Determine the (X, Y) coordinate at the center of the cell enclosing the given text.  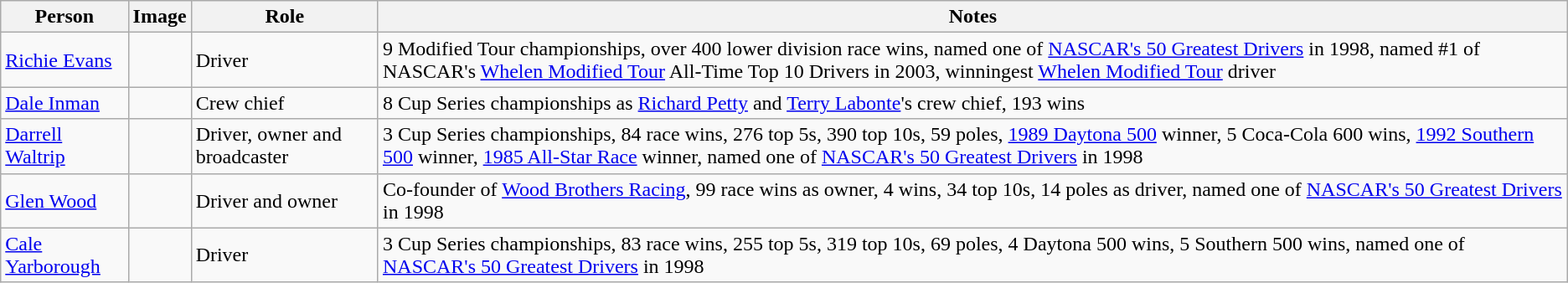
Driver, owner and broadcaster (285, 146)
Person (64, 17)
Image (159, 17)
Glen Wood (64, 201)
Dale Inman (64, 103)
Notes (972, 17)
Role (285, 17)
Co-founder of Wood Brothers Racing, 99 race wins as owner, 4 wins, 34 top 10s, 14 poles as driver, named one of NASCAR's 50 Greatest Drivers in 1998 (972, 201)
8 Cup Series championships as Richard Petty and Terry Labonte's crew chief, 193 wins (972, 103)
Darrell Waltrip (64, 146)
Driver and owner (285, 201)
Crew chief (285, 103)
Richie Evans (64, 60)
Cale Yarborough (64, 255)
